Identify which cell holds the provided text, then report its (X, Y) central coordinate. 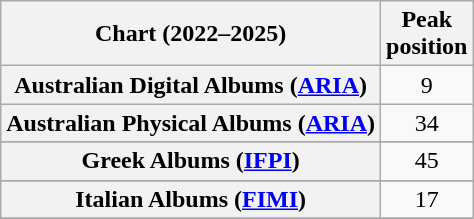
Australian Physical Albums (ARIA) (191, 123)
Chart (2022–2025) (191, 34)
Australian Digital Albums (ARIA) (191, 85)
34 (427, 123)
9 (427, 85)
17 (427, 199)
45 (427, 161)
Greek Albums (IFPI) (191, 161)
Peakposition (427, 34)
Italian Albums (FIMI) (191, 199)
